Identify which cell holds the provided text, then report its [X, Y] central coordinate. 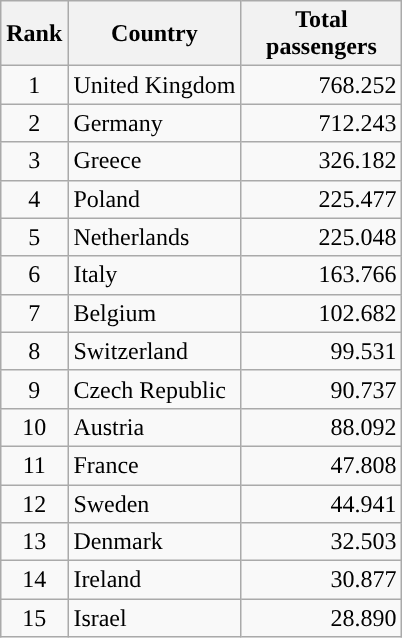
Austria [154, 427]
United Kingdom [154, 85]
Germany [154, 123]
8 [34, 351]
Italy [154, 275]
Sweden [154, 503]
11 [34, 465]
102.682 [322, 313]
Czech Republic [154, 389]
Denmark [154, 542]
30.877 [322, 580]
Poland [154, 199]
44.941 [322, 503]
Rank [34, 34]
Switzerland [154, 351]
768.252 [322, 85]
5 [34, 237]
12 [34, 503]
4 [34, 199]
Israel [154, 618]
28.890 [322, 618]
32.503 [322, 542]
2 [34, 123]
225.477 [322, 199]
99.531 [322, 351]
Netherlands [154, 237]
47.808 [322, 465]
Totalpassengers [322, 34]
Greece [154, 161]
10 [34, 427]
14 [34, 580]
Belgium [154, 313]
88.092 [322, 427]
9 [34, 389]
163.766 [322, 275]
90.737 [322, 389]
France [154, 465]
15 [34, 618]
13 [34, 542]
6 [34, 275]
Ireland [154, 580]
Country [154, 34]
225.048 [322, 237]
1 [34, 85]
326.182 [322, 161]
7 [34, 313]
712.243 [322, 123]
3 [34, 161]
